Find where the given text appears and provide that cell's center as [x, y] coordinate. 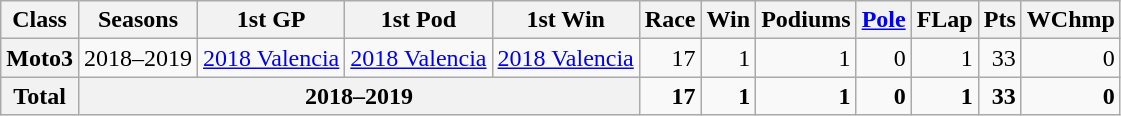
WChmp [1070, 20]
Pts [1000, 20]
Seasons [138, 20]
FLap [944, 20]
Win [728, 20]
Pole [884, 20]
1st Win [566, 20]
1st GP [272, 20]
Moto3 [40, 58]
Podiums [806, 20]
Race [670, 20]
Total [40, 96]
Class [40, 20]
1st Pod [418, 20]
